Determine the (X, Y) coordinate at the center of the cell enclosing the given text.  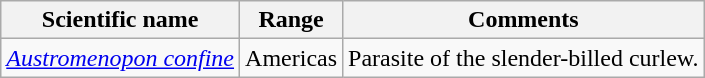
Americas (292, 58)
Range (292, 20)
Parasite of the slender-billed curlew. (524, 58)
Scientific name (120, 20)
Comments (524, 20)
Austromenopon confine (120, 58)
